Provide the (X, Y) coordinate of the cell's center where the given text is located.  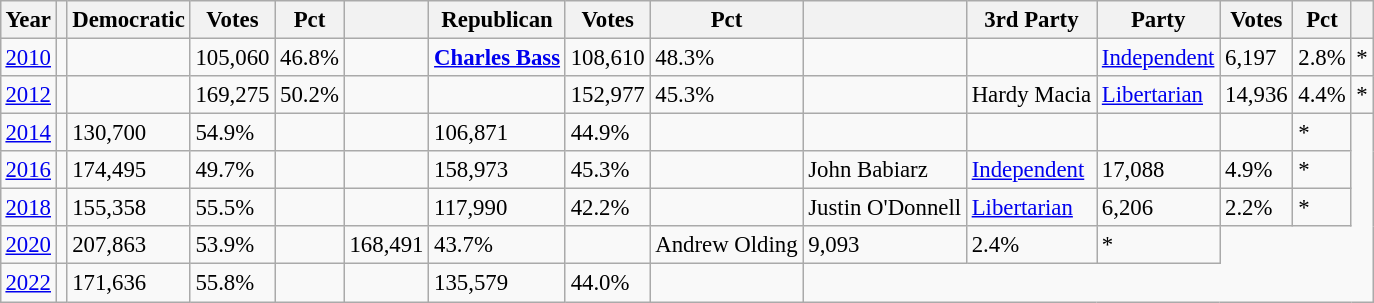
Republican (498, 20)
2020 (28, 245)
17,088 (1158, 170)
46.8% (310, 57)
53.9% (232, 245)
42.2% (608, 208)
168,491 (386, 245)
135,579 (498, 283)
Party (1158, 20)
2.2% (1256, 208)
14,936 (1256, 95)
54.9% (232, 133)
174,495 (128, 170)
6,206 (1158, 208)
117,990 (498, 208)
50.2% (310, 95)
158,973 (498, 170)
48.3% (726, 57)
2.4% (1031, 245)
43.7% (498, 245)
Justin O'Donnell (884, 208)
2022 (28, 283)
2016 (28, 170)
Hardy Macia (1031, 95)
2.8% (1322, 57)
155,358 (128, 208)
Andrew Olding (726, 245)
2012 (28, 95)
2014 (28, 133)
106,871 (498, 133)
171,636 (128, 283)
49.7% (232, 170)
Charles Bass (498, 57)
105,060 (232, 57)
207,863 (128, 245)
John Babiarz (884, 170)
4.4% (1322, 95)
44.9% (608, 133)
108,610 (608, 57)
Democratic (128, 20)
2018 (28, 208)
169,275 (232, 95)
Year (28, 20)
152,977 (608, 95)
4.9% (1256, 170)
44.0% (608, 283)
2010 (28, 57)
9,093 (884, 245)
6,197 (1256, 57)
55.8% (232, 283)
55.5% (232, 208)
130,700 (128, 133)
3rd Party (1031, 20)
